Return [x, y] of the center of cell containing provided text 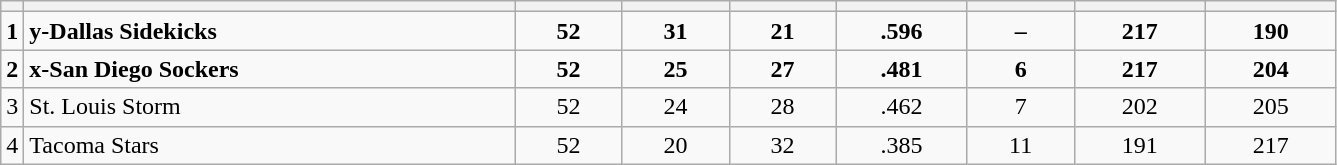
20 [676, 145]
.596 [902, 31]
1 [12, 31]
28 [782, 107]
24 [676, 107]
205 [1270, 107]
190 [1270, 31]
32 [782, 145]
3 [12, 107]
204 [1270, 69]
191 [1140, 145]
7 [1020, 107]
6 [1020, 69]
.481 [902, 69]
4 [12, 145]
202 [1140, 107]
St. Louis Storm [270, 107]
31 [676, 31]
25 [676, 69]
27 [782, 69]
2 [12, 69]
Tacoma Stars [270, 145]
x-San Diego Sockers [270, 69]
21 [782, 31]
.385 [902, 145]
.462 [902, 107]
y-Dallas Sidekicks [270, 31]
– [1020, 31]
11 [1020, 145]
